Identify which cell holds the provided text, then report its (x, y) central coordinate. 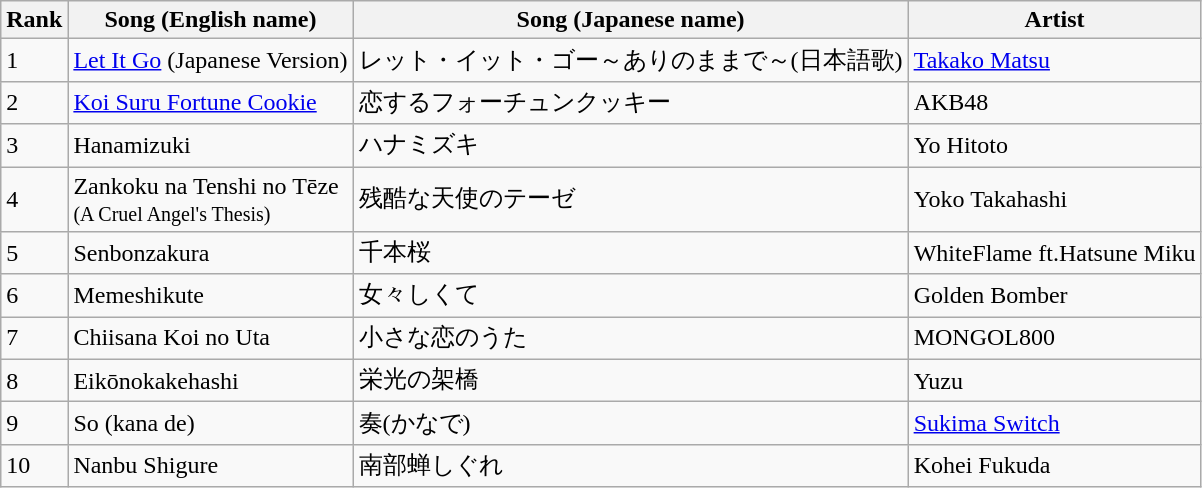
Eikōnokakehashi (210, 380)
AKB48 (1054, 102)
3 (34, 146)
南部蝉しぐれ (630, 466)
Koi Suru Fortune Cookie (210, 102)
Senbonzakura (210, 254)
恋するフォーチュンクッキー (630, 102)
Rank (34, 20)
Chiisana Koi no Uta (210, 338)
2 (34, 102)
Let It Go (Japanese Version) (210, 60)
栄光の架橋 (630, 380)
7 (34, 338)
Nanbu Shigure (210, 466)
9 (34, 424)
Memeshikute (210, 296)
Hanamizuki (210, 146)
Artist (1054, 20)
ハナミズキ (630, 146)
Sukima Switch (1054, 424)
5 (34, 254)
残酷な天使のテーゼ (630, 198)
Song (English name) (210, 20)
10 (34, 466)
6 (34, 296)
Yuzu (1054, 380)
Yoko Takahashi (1054, 198)
Song (Japanese name) (630, 20)
小さな恋のうた (630, 338)
Kohei Fukuda (1054, 466)
8 (34, 380)
So (kana de) (210, 424)
女々しくて (630, 296)
Golden Bomber (1054, 296)
Zankoku na Tenshi no Tēze (A Cruel Angel's Thesis) (210, 198)
Takako Matsu (1054, 60)
レット・イット・ゴー～ありのままで～(日本語歌) (630, 60)
奏(かなで) (630, 424)
Yo Hitoto (1054, 146)
千本桜 (630, 254)
1 (34, 60)
MONGOL800 (1054, 338)
4 (34, 198)
WhiteFlame ft.Hatsune Miku (1054, 254)
